Search for the cell housing the specified text and yield its (X, Y) center coordinate. 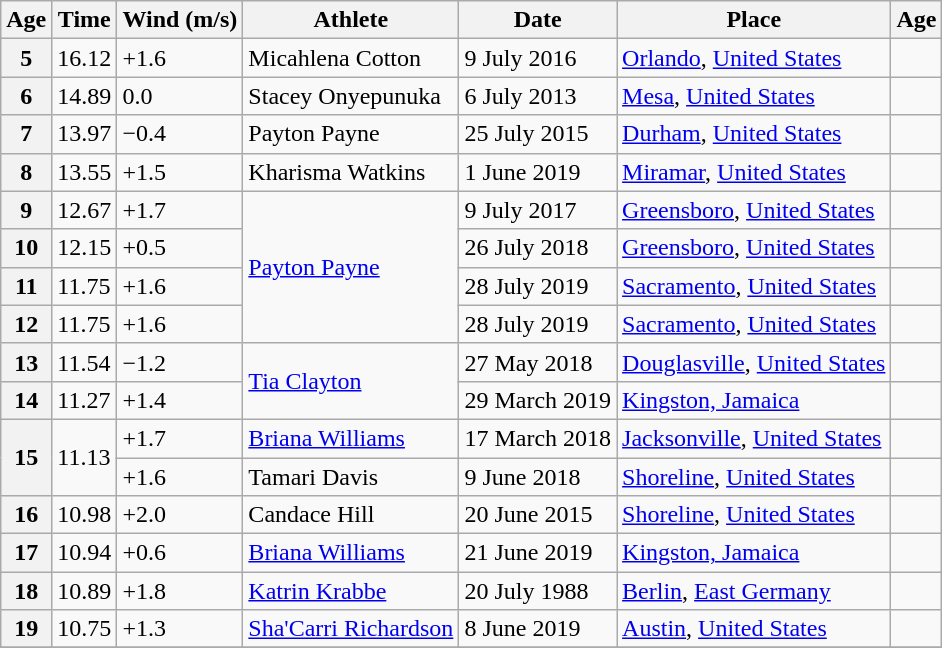
+1.8 (180, 591)
+1.5 (180, 172)
−1.2 (180, 362)
13 (26, 362)
29 March 2019 (538, 400)
14.89 (84, 96)
+2.0 (180, 515)
17 (26, 553)
10.89 (84, 591)
16 (26, 515)
17 March 2018 (538, 438)
10.94 (84, 553)
27 May 2018 (538, 362)
8 (26, 172)
Katrin Krabbe (351, 591)
+1.4 (180, 400)
+0.6 (180, 553)
0.0 (180, 96)
+1.3 (180, 629)
Miramar, United States (754, 172)
21 June 2019 (538, 553)
Orlando, United States (754, 58)
Stacey Onyepunuka (351, 96)
+0.5 (180, 248)
Durham, United States (754, 134)
16.12 (84, 58)
Candace Hill (351, 515)
26 July 2018 (538, 248)
10.75 (84, 629)
Place (754, 20)
Berlin, East Germany (754, 591)
Tamari Davis (351, 477)
10 (26, 248)
Austin, United States (754, 629)
12 (26, 324)
11.13 (84, 457)
12.67 (84, 210)
20 July 1988 (538, 591)
Athlete (351, 20)
Sha'Carri Richardson (351, 629)
Wind (m/s) (180, 20)
Time (84, 20)
11.27 (84, 400)
9 July 2016 (538, 58)
Tia Clayton (351, 381)
5 (26, 58)
9 June 2018 (538, 477)
13.97 (84, 134)
18 (26, 591)
6 (26, 96)
Jacksonville, United States (754, 438)
−0.4 (180, 134)
8 June 2019 (538, 629)
25 July 2015 (538, 134)
9 (26, 210)
15 (26, 457)
1 June 2019 (538, 172)
20 June 2015 (538, 515)
Date (538, 20)
19 (26, 629)
12.15 (84, 248)
10.98 (84, 515)
11 (26, 286)
Mesa, United States (754, 96)
7 (26, 134)
Kharisma Watkins (351, 172)
Douglasville, United States (754, 362)
6 July 2013 (538, 96)
13.55 (84, 172)
14 (26, 400)
9 July 2017 (538, 210)
Micahlena Cotton (351, 58)
11.54 (84, 362)
